Return [X, Y] of the center of cell containing provided text 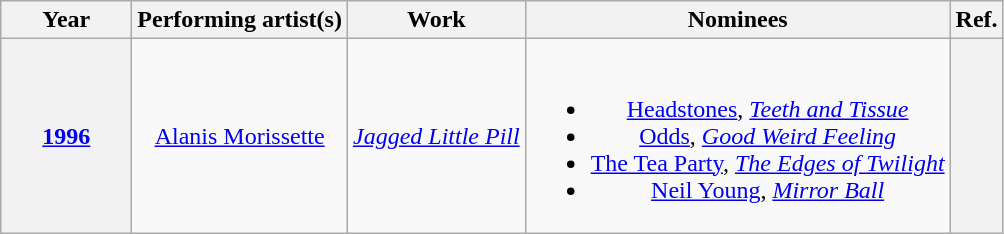
Year [66, 20]
Performing artist(s) [240, 20]
Headstones, Teeth and TissueOdds, Good Weird FeelingThe Tea Party, The Edges of TwilightNeil Young, Mirror Ball [738, 136]
Work [436, 20]
Alanis Morissette [240, 136]
Ref. [976, 20]
Jagged Little Pill [436, 136]
Nominees [738, 20]
1996 [66, 136]
